Detect which cell encompasses the target text, then output its (X, Y) center coordinate. 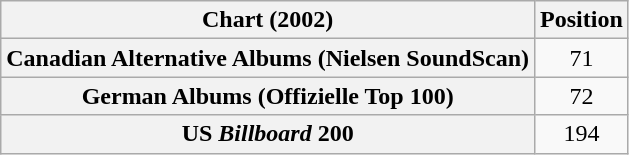
194 (582, 134)
72 (582, 96)
Canadian Alternative Albums (Nielsen SoundScan) (268, 58)
German Albums (Offizielle Top 100) (268, 96)
US Billboard 200 (268, 134)
Chart (2002) (268, 20)
71 (582, 58)
Position (582, 20)
